Extract the [x, y] coordinate from the center of the cell holding the provided text.  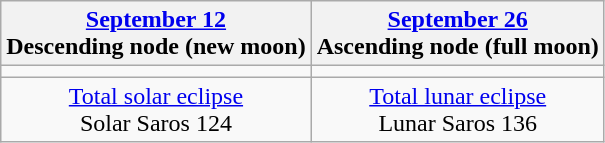
September 26Ascending node (full moon) [458, 34]
Total lunar eclipseLunar Saros 136 [458, 110]
September 12Descending node (new moon) [156, 34]
Total solar eclipseSolar Saros 124 [156, 110]
